Locate the cell with the specified text and output its [x, y] center coordinate. 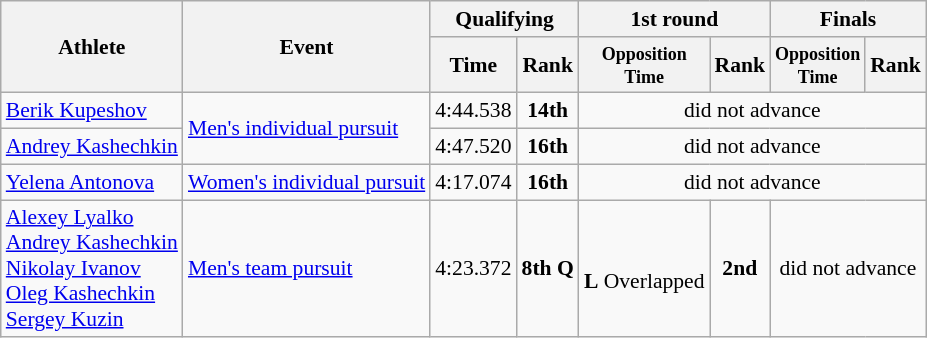
Finals [848, 19]
1st round [674, 19]
4:17.074 [473, 182]
4:47.520 [473, 147]
Time [473, 65]
Athlete [92, 47]
Women's individual pursuit [306, 182]
Men's team pursuit [306, 269]
Alexey LyalkoAndrey KashechkinNikolay IvanovOleg KashechkinSergey Kuzin [92, 269]
8th Q [548, 269]
2nd [740, 269]
4:44.538 [473, 111]
Andrey Kashechkin [92, 147]
Event [306, 47]
14th [548, 111]
Men's individual pursuit [306, 128]
Qualifying [504, 19]
Berik Kupeshov [92, 111]
Yelena Antonova [92, 182]
L Overlapped [644, 269]
4:23.372 [473, 269]
